Capture the cell that displays the provided text and extract its (x, y) central coordinate. 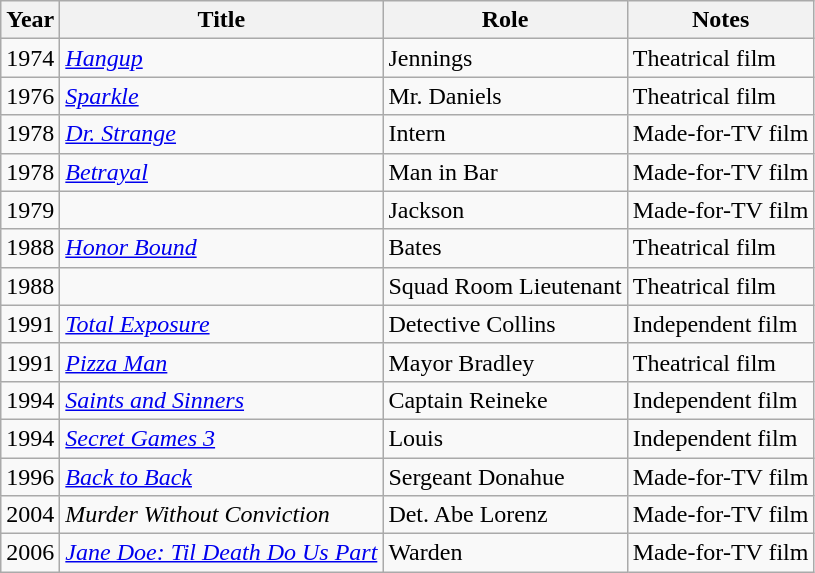
Title (222, 20)
Year (30, 20)
2004 (30, 515)
Squad Room Lieutenant (505, 286)
Mr. Daniels (505, 96)
Saints and Sinners (222, 400)
Role (505, 20)
Dr. Strange (222, 134)
Honor Bound (222, 248)
1974 (30, 58)
Sergeant Donahue (505, 477)
Louis (505, 438)
Back to Back (222, 477)
Notes (720, 20)
Bates (505, 248)
Betrayal (222, 172)
Mayor Bradley (505, 362)
Hangup (222, 58)
Pizza Man (222, 362)
Warden (505, 553)
1979 (30, 210)
Secret Games 3 (222, 438)
Jackson (505, 210)
Captain Reineke (505, 400)
Det. Abe Lorenz (505, 515)
Jane Doe: Til Death Do Us Part (222, 553)
2006 (30, 553)
1996 (30, 477)
Man in Bar (505, 172)
Jennings (505, 58)
Murder Without Conviction (222, 515)
Total Exposure (222, 324)
Detective Collins (505, 324)
Sparkle (222, 96)
Intern (505, 134)
1976 (30, 96)
